Determine the (x, y) coordinate at the center of the cell enclosing the given text.  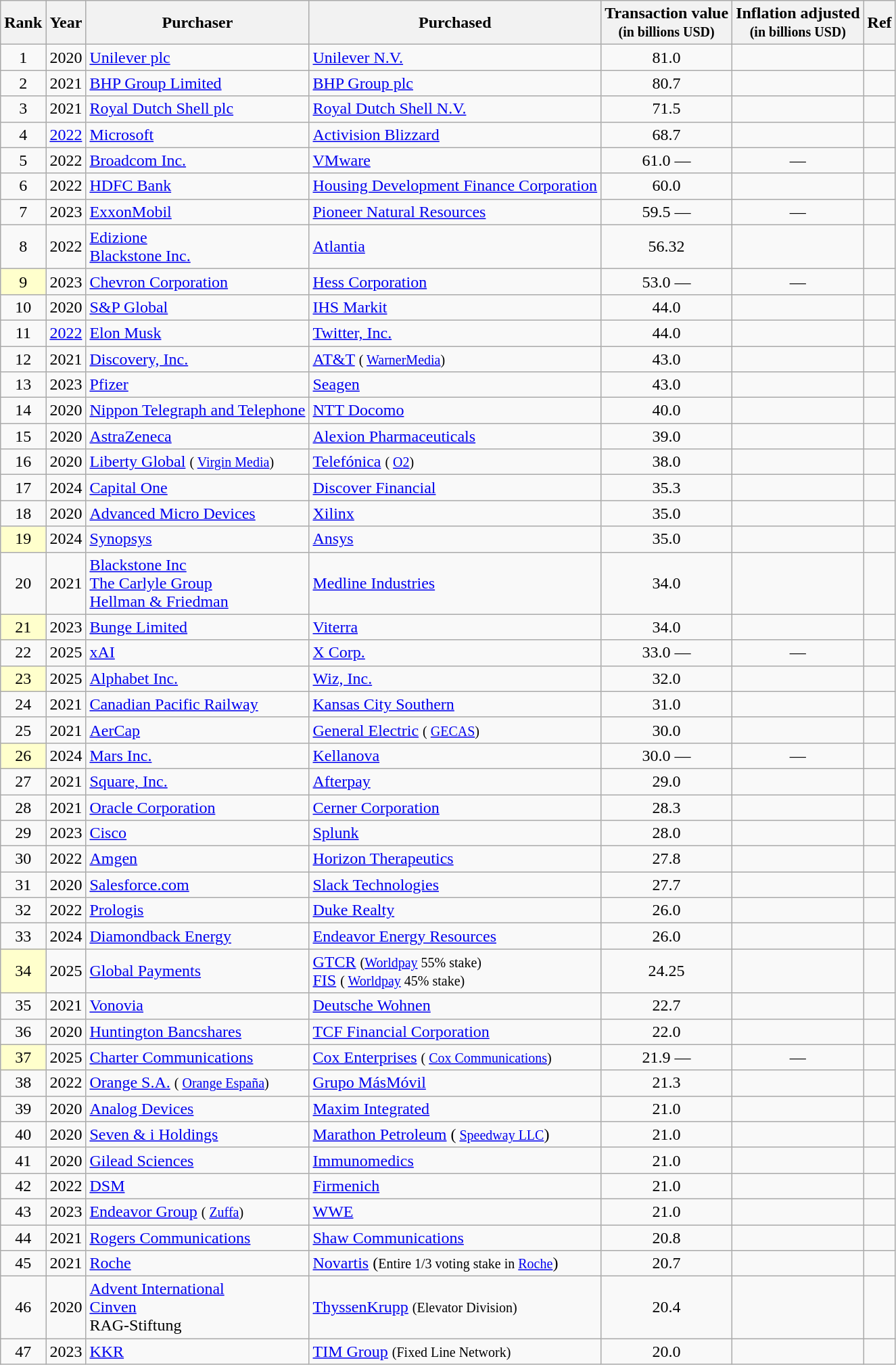
Endeavor Energy Resources (455, 936)
Wiz, Inc. (455, 678)
Housing Development Finance Corporation (455, 186)
Gilead Sciences (197, 1160)
33.0 — (667, 653)
Charter Communications (197, 1057)
Splunk (455, 833)
Mars Inc. (197, 756)
Pioneer Natural Resources (455, 212)
18 (23, 513)
Royal Dutch Shell plc (197, 109)
27 (23, 781)
Kansas City Southern (455, 704)
Immunomedics (455, 1160)
Prologis (197, 910)
Cerner Corporation (455, 807)
22.0 (667, 1032)
28.0 (667, 833)
30.0 — (667, 756)
47 (23, 1351)
42 (23, 1186)
20.8 (667, 1237)
BHP Group plc (455, 83)
17 (23, 488)
28.3 (667, 807)
IHS Markit (455, 307)
VMware (455, 160)
Alphabet Inc. (197, 678)
Edizione Blackstone Inc. (197, 246)
30 (23, 859)
29.0 (667, 781)
Analog Devices (197, 1109)
Capital One (197, 488)
22.7 (667, 1006)
Slack Technologies (455, 885)
DSM (197, 1186)
21 (23, 627)
31 (23, 885)
7 (23, 212)
Transaction value(in billions USD) (667, 23)
BHP Group Limited (197, 83)
AT&T ( WarnerMedia) (455, 359)
Inflation adjusted(in billions USD) (798, 23)
Advent International Cinven RAG-Stiftung (197, 1308)
80.7 (667, 83)
HDFC Bank (197, 186)
Purchaser (197, 23)
Roche (197, 1264)
71.5 (667, 109)
GTCR (Worldpay 55% stake) FIS ( Worldpay 45% stake) (455, 971)
Ref (879, 23)
Kellanova (455, 756)
36 (23, 1032)
46 (23, 1308)
4 (23, 135)
35.3 (667, 488)
16 (23, 462)
Huntington Bancshares (197, 1032)
32 (23, 910)
TIM Group (Fixed Line Network) (455, 1351)
Vonovia (197, 1006)
31.0 (667, 704)
2 (23, 83)
21.9 — (667, 1057)
Cisco (197, 833)
28 (23, 807)
Purchased (455, 23)
33 (23, 936)
15 (23, 436)
Discovery, Inc. (197, 359)
32.0 (667, 678)
Grupo MásMóvil (455, 1083)
Microsoft (197, 135)
60.0 (667, 186)
11 (23, 333)
Diamondback Energy (197, 936)
Global Payments (197, 971)
27.8 (667, 859)
WWE (455, 1211)
38.0 (667, 462)
3 (23, 109)
Horizon Therapeutics (455, 859)
Canadian Pacific Railway (197, 704)
Blackstone Inc The Carlyle Group Hellman & Friedman (197, 583)
Royal Dutch Shell N.V. (455, 109)
20 (23, 583)
Broadcom Inc. (197, 160)
TCF Financial Corporation (455, 1032)
45 (23, 1264)
Salesforce.com (197, 885)
Year (66, 23)
Synopsys (197, 539)
Seagen (455, 385)
13 (23, 385)
44 (23, 1237)
29 (23, 833)
Firmenich (455, 1186)
Medline Industries (455, 583)
Rank (23, 23)
Endeavor Group ( Zuffa) (197, 1211)
39 (23, 1109)
Seven & i Holdings (197, 1134)
24.25 (667, 971)
37 (23, 1057)
Oracle Corporation (197, 807)
Marathon Petroleum ( Speedway LLC) (455, 1134)
6 (23, 186)
Xilinx (455, 513)
Orange S.A. ( Orange España) (197, 1083)
53.0 — (667, 281)
10 (23, 307)
56.32 (667, 246)
23 (23, 678)
38 (23, 1083)
20.7 (667, 1264)
1 (23, 57)
Deutsche Wohnen (455, 1006)
39.0 (667, 436)
ThyssenKrupp (Elevator Division) (455, 1308)
Advanced Micro Devices (197, 513)
14 (23, 411)
Unilever plc (197, 57)
Bunge Limited (197, 627)
Nippon Telegraph and Telephone (197, 411)
xAI (197, 653)
Cox Enterprises ( Cox Communications) (455, 1057)
43 (23, 1211)
AstraZeneca (197, 436)
Discover Financial (455, 488)
40.0 (667, 411)
20.0 (667, 1351)
30.0 (667, 730)
68.7 (667, 135)
26 (23, 756)
AerCap (197, 730)
19 (23, 539)
27.7 (667, 885)
Elon Musk (197, 333)
20.4 (667, 1308)
Viterra (455, 627)
9 (23, 281)
21.3 (667, 1083)
Hess Corporation (455, 281)
5 (23, 160)
25 (23, 730)
Shaw Communications (455, 1237)
General Electric ( GECAS) (455, 730)
Pfizer (197, 385)
41 (23, 1160)
X Corp. (455, 653)
Square, Inc. (197, 781)
34 (23, 971)
S&P Global (197, 307)
KKR (197, 1351)
35 (23, 1006)
Maxim Integrated (455, 1109)
Twitter, Inc. (455, 333)
NTT Docomo (455, 411)
Rogers Communications (197, 1237)
Chevron Corporation (197, 281)
24 (23, 704)
Telefónica ( O2) (455, 462)
81.0 (667, 57)
12 (23, 359)
ExxonMobil (197, 212)
Ansys (455, 539)
Unilever N.V. (455, 57)
Activision Blizzard (455, 135)
8 (23, 246)
Alexion Pharmaceuticals (455, 436)
Amgen (197, 859)
Afterpay (455, 781)
Novartis (Entire 1/3 voting stake in Roche) (455, 1264)
Liberty Global ( Virgin Media) (197, 462)
40 (23, 1134)
Atlantia (455, 246)
59.5 — (667, 212)
61.0 — (667, 160)
Duke Realty (455, 910)
22 (23, 653)
